Search for the cell housing the specified text and yield its [x, y] center coordinate. 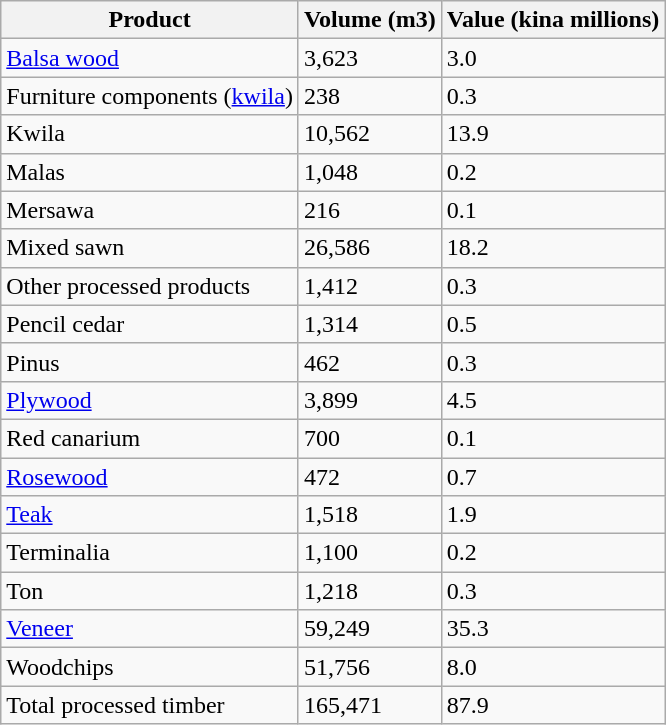
10,562 [370, 134]
Malas [150, 172]
Pencil cedar [150, 324]
Red canarium [150, 438]
1,048 [370, 172]
1,218 [370, 591]
Pinus [150, 362]
Total processed timber [150, 705]
Other processed products [150, 286]
59,249 [370, 629]
Mersawa [150, 210]
Furniture components (kwila) [150, 96]
4.5 [553, 400]
18.2 [553, 248]
8.0 [553, 667]
Terminalia [150, 553]
1.9 [553, 515]
Ton [150, 591]
Veneer [150, 629]
3,899 [370, 400]
35.3 [553, 629]
Balsa wood [150, 58]
3.0 [553, 58]
1,518 [370, 515]
87.9 [553, 705]
1,100 [370, 553]
0.7 [553, 477]
1,412 [370, 286]
0.5 [553, 324]
238 [370, 96]
51,756 [370, 667]
Product [150, 20]
Volume (m3) [370, 20]
472 [370, 477]
Woodchips [150, 667]
700 [370, 438]
Rosewood [150, 477]
Value (kina millions) [553, 20]
165,471 [370, 705]
3,623 [370, 58]
216 [370, 210]
Teak [150, 515]
Plywood [150, 400]
26,586 [370, 248]
13.9 [553, 134]
462 [370, 362]
Mixed sawn [150, 248]
1,314 [370, 324]
Kwila [150, 134]
